Locate the cell with the specified text and output its [X, Y] center coordinate. 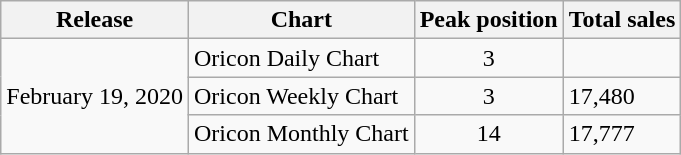
Chart [301, 20]
Oricon Monthly Chart [301, 134]
Oricon Daily Chart [301, 58]
Release [95, 20]
17,480 [622, 96]
Total sales [622, 20]
Oricon Weekly Chart [301, 96]
Peak position [488, 20]
17,777 [622, 134]
February 19, 2020 [95, 96]
14 [488, 134]
